Pinpoint the cell where the given text exists, returning its (x, y) midpoint coordinate. 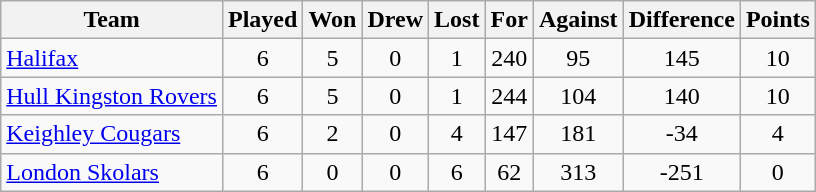
Won (332, 20)
181 (578, 134)
Against (578, 20)
313 (578, 172)
Points (778, 20)
-34 (682, 134)
Lost (457, 20)
147 (509, 134)
-251 (682, 172)
Keighley Cougars (112, 134)
244 (509, 96)
For (509, 20)
104 (578, 96)
London Skolars (112, 172)
Played (262, 20)
145 (682, 58)
240 (509, 58)
Halifax (112, 58)
Drew (396, 20)
95 (578, 58)
140 (682, 96)
Team (112, 20)
2 (332, 134)
Hull Kingston Rovers (112, 96)
Difference (682, 20)
62 (509, 172)
